Determine the [X, Y] coordinate at the center of the cell enclosing the given text.  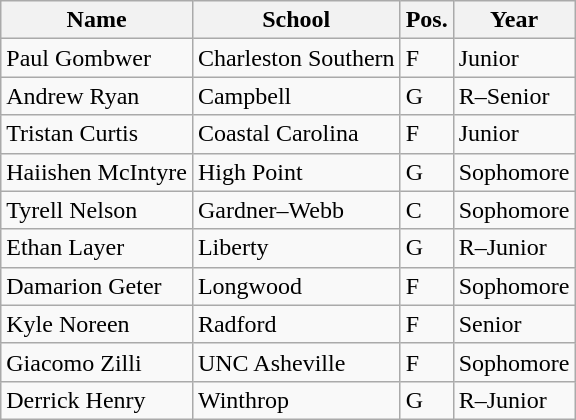
Campbell [296, 96]
Damarion Geter [97, 286]
Charleston Southern [296, 58]
Kyle Noreen [97, 324]
Ethan Layer [97, 248]
Tristan Curtis [97, 134]
C [426, 210]
Name [97, 20]
Liberty [296, 248]
Coastal Carolina [296, 134]
Haiishen McIntyre [97, 172]
UNC Asheville [296, 362]
Year [514, 20]
Longwood [296, 286]
Giacomo Zilli [97, 362]
R–Senior [514, 96]
Senior [514, 324]
Winthrop [296, 400]
Radford [296, 324]
Gardner–Webb [296, 210]
High Point [296, 172]
Derrick Henry [97, 400]
School [296, 20]
Tyrell Nelson [97, 210]
Pos. [426, 20]
Andrew Ryan [97, 96]
Paul Gombwer [97, 58]
